For the text-containing cell, return its midpoint in (x, y) coordinate format. 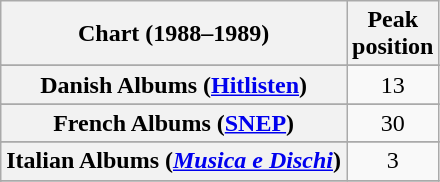
Chart (1988–1989) (174, 34)
3 (393, 161)
French Albums (SNEP) (174, 123)
Danish Albums (Hitlisten) (174, 85)
30 (393, 123)
Italian Albums (Musica e Dischi) (174, 161)
13 (393, 85)
Peakposition (393, 34)
